Pinpoint the cell where the given text exists, returning its [x, y] midpoint coordinate. 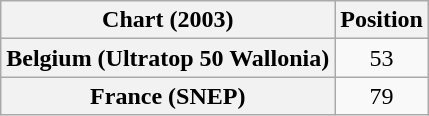
Belgium (Ultratop 50 Wallonia) [168, 58]
Position [382, 20]
Chart (2003) [168, 20]
53 [382, 58]
France (SNEP) [168, 96]
79 [382, 96]
